Capture the cell that displays the provided text and extract its [x, y] central coordinate. 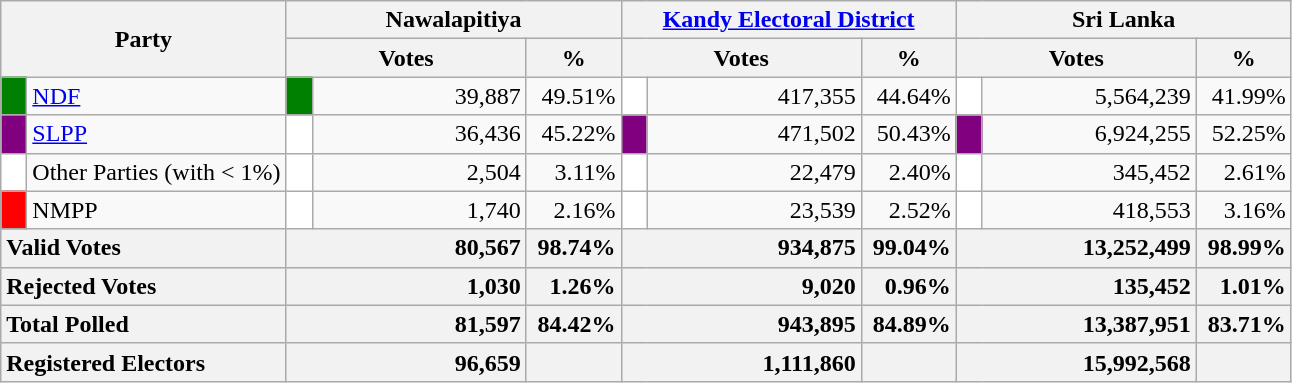
96,659 [406, 362]
84.89% [908, 324]
345,452 [1089, 172]
13,387,951 [1076, 324]
80,567 [406, 248]
23,539 [754, 210]
84.42% [574, 324]
9,020 [741, 286]
Rejected Votes [144, 286]
Kandy Electoral District [788, 20]
Sri Lanka [1124, 20]
52.25% [1244, 134]
Other Parties (with < 1%) [156, 172]
50.43% [908, 134]
44.64% [908, 96]
417,355 [754, 96]
15,992,568 [1076, 362]
13,252,499 [1076, 248]
98.99% [1244, 248]
0.96% [908, 286]
2.40% [908, 172]
1,740 [419, 210]
1.01% [1244, 286]
3.16% [1244, 210]
Party [144, 39]
6,924,255 [1089, 134]
2.16% [574, 210]
Registered Electors [144, 362]
SLPP [156, 134]
49.51% [574, 96]
36,436 [419, 134]
934,875 [741, 248]
Valid Votes [144, 248]
98.74% [574, 248]
1,111,860 [741, 362]
41.99% [1244, 96]
418,553 [1089, 210]
471,502 [754, 134]
5,564,239 [1089, 96]
2.52% [908, 210]
Nawalapitiya [454, 20]
2.61% [1244, 172]
39,887 [419, 96]
81,597 [406, 324]
45.22% [574, 134]
943,895 [741, 324]
NMPP [156, 210]
3.11% [574, 172]
83.71% [1244, 324]
99.04% [908, 248]
1,030 [406, 286]
22,479 [754, 172]
Total Polled [144, 324]
1.26% [574, 286]
135,452 [1076, 286]
2,504 [419, 172]
NDF [156, 96]
